Output the (X, Y) coordinate of the center of the cell containing the given text.  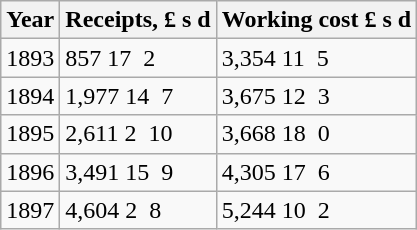
857 17 2 (138, 58)
3,491 15 9 (138, 172)
1897 (30, 210)
2,611 2 10 (138, 134)
1,977 14 7 (138, 96)
Year (30, 20)
1894 (30, 96)
4,305 17 6 (316, 172)
4,604 2 8 (138, 210)
1895 (30, 134)
Receipts, £ s d (138, 20)
3,354 11 5 (316, 58)
5,244 10 2 (316, 210)
1896 (30, 172)
3,668 18 0 (316, 134)
Working cost £ s d (316, 20)
1893 (30, 58)
3,675 12 3 (316, 96)
